Detect which cell encompasses the target text, then output its (x, y) center coordinate. 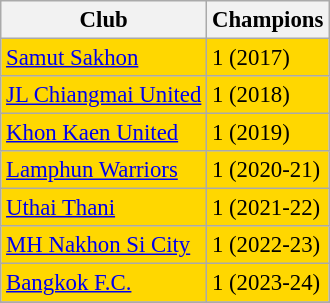
Lamphun Warriors (104, 170)
JL Chiangmai United (104, 95)
Bangkok F.C. (104, 283)
Samut Sakhon (104, 58)
1 (2020-21) (268, 170)
Uthai Thani (104, 208)
1 (2019) (268, 133)
Champions (268, 20)
MH Nakhon Si City (104, 245)
1 (2018) (268, 95)
1 (2023-24) (268, 283)
1 (2017) (268, 58)
Khon Kaen United (104, 133)
1 (2021-22) (268, 208)
1 (2022-23) (268, 245)
Club (104, 20)
